Extract the (x, y) coordinate from the center of the cell holding the provided text.  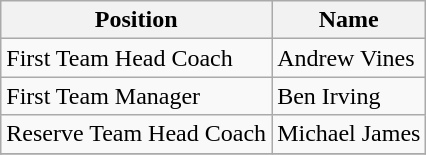
Ben Irving (349, 96)
Reserve Team Head Coach (136, 134)
Michael James (349, 134)
First Team Manager (136, 96)
Andrew Vines (349, 58)
Position (136, 20)
First Team Head Coach (136, 58)
Name (349, 20)
